Output the (X, Y) coordinate of the center of the cell containing the given text.  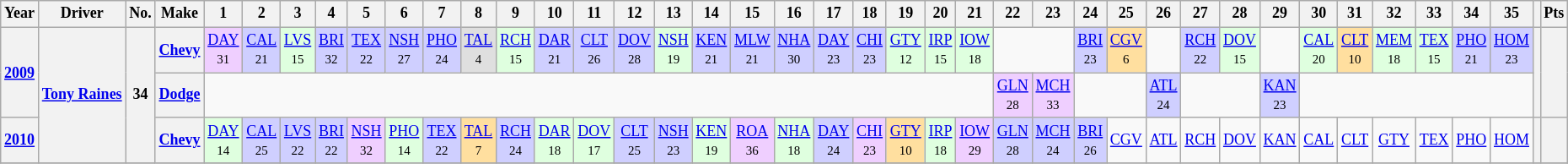
TEX (1434, 140)
BRI22 (332, 140)
TAL4 (478, 50)
IOW18 (975, 50)
KAN (1280, 140)
MCH24 (1053, 140)
26 (1163, 14)
PHO14 (405, 140)
Make (180, 14)
20 (941, 14)
2 (261, 14)
MCH33 (1053, 96)
3 (298, 14)
NSH23 (673, 140)
Pts (1555, 14)
CGV (1126, 140)
DAY14 (223, 140)
PHO24 (442, 50)
DAR21 (555, 50)
TEX15 (1434, 50)
MEM18 (1394, 50)
PHO (1472, 140)
RCH15 (516, 50)
CAL25 (261, 140)
ATL (1163, 140)
7 (442, 14)
MLW21 (752, 50)
RCH24 (516, 140)
18 (870, 14)
24 (1091, 14)
33 (1434, 14)
23 (1053, 14)
HOM23 (1512, 50)
GTY (1394, 140)
CAL (1318, 140)
CLT26 (594, 50)
13 (673, 14)
10 (555, 14)
DAY23 (834, 50)
17 (834, 14)
32 (1394, 14)
NHA30 (794, 50)
22 (1012, 14)
28 (1240, 14)
15 (752, 14)
27 (1200, 14)
DOV15 (1240, 50)
ROA36 (752, 140)
30 (1318, 14)
NSH19 (673, 50)
6 (405, 14)
Dodge (180, 96)
RCH22 (1200, 50)
Year (20, 14)
No. (140, 14)
BRI32 (332, 50)
GTY12 (905, 50)
LVS22 (298, 140)
IOW29 (975, 140)
KAN23 (1280, 96)
KEN19 (712, 140)
14 (712, 14)
RCH (1200, 140)
1 (223, 14)
Tony Raines (82, 95)
BRI23 (1091, 50)
4 (332, 14)
IRP18 (941, 140)
DOV17 (594, 140)
CLT25 (635, 140)
CAL20 (1318, 50)
29 (1280, 14)
DAY31 (223, 50)
35 (1512, 14)
BRI26 (1091, 140)
DAR18 (555, 140)
5 (366, 14)
21 (975, 14)
19 (905, 14)
IRP15 (941, 50)
DOV28 (635, 50)
NSH32 (366, 140)
2010 (20, 140)
CLT (1356, 140)
31 (1356, 14)
CGV6 (1126, 50)
CAL21 (261, 50)
HOM (1512, 140)
ATL24 (1163, 96)
NSH27 (405, 50)
8 (478, 14)
DAY24 (834, 140)
Driver (82, 14)
NHA18 (794, 140)
12 (635, 14)
TAL7 (478, 140)
PHO21 (1472, 50)
11 (594, 14)
GTY10 (905, 140)
CLT10 (1356, 50)
LVS15 (298, 50)
DOV (1240, 140)
25 (1126, 14)
KEN21 (712, 50)
2009 (20, 73)
16 (794, 14)
9 (516, 14)
